Return [x, y] of the center of cell containing provided text 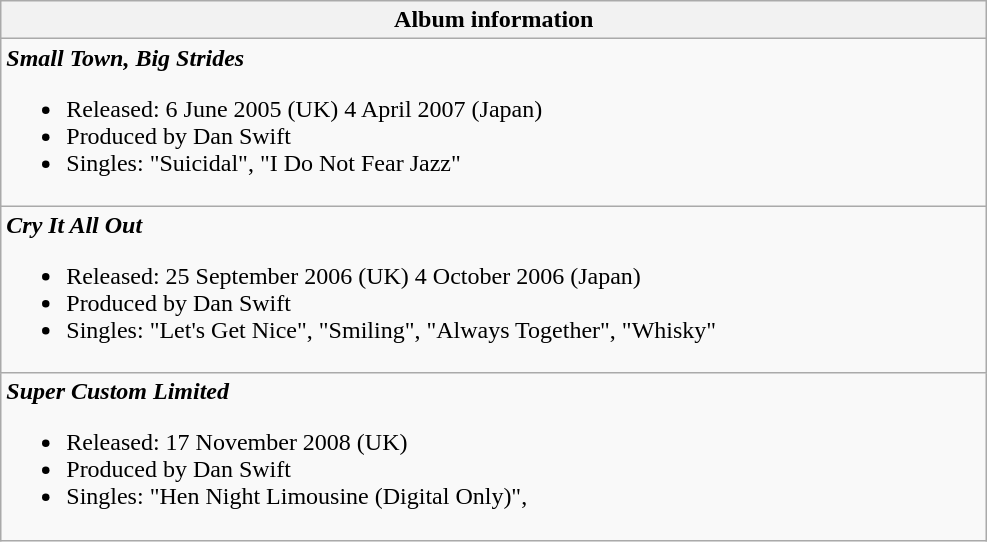
Small Town, Big StridesReleased: 6 June 2005 (UK) 4 April 2007 (Japan)Produced by Dan SwiftSingles: "Suicidal", "I Do Not Fear Jazz" [494, 122]
Super Custom LimitedReleased: 17 November 2008 (UK)Produced by Dan SwiftSingles: "Hen Night Limousine (Digital Only)", [494, 456]
Album information [494, 20]
